Pinpoint the cell where the given text exists, returning its [x, y] midpoint coordinate. 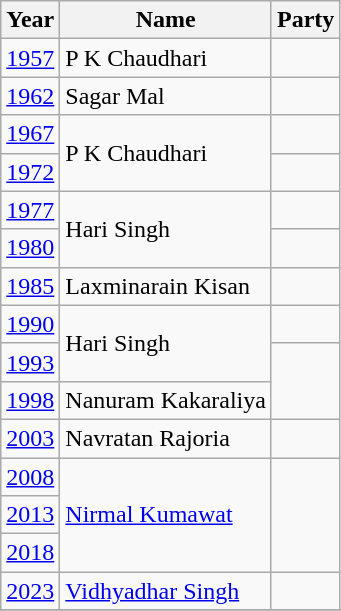
2003 [30, 438]
Vidhyadhar Singh [166, 591]
1990 [30, 324]
Sagar Mal [166, 96]
Party [305, 20]
Laxminarain Kisan [166, 286]
Nirmal Kumawat [166, 515]
2013 [30, 515]
1985 [30, 286]
Name [166, 20]
1993 [30, 362]
1967 [30, 134]
Nanuram Kakaraliya [166, 400]
1977 [30, 210]
2008 [30, 477]
2023 [30, 591]
1980 [30, 248]
2018 [30, 553]
Year [30, 20]
Navratan Rajoria [166, 438]
1957 [30, 58]
1998 [30, 400]
1972 [30, 172]
1962 [30, 96]
